Return the [x, y] coordinate for the center point of the cell that contains the specified text.  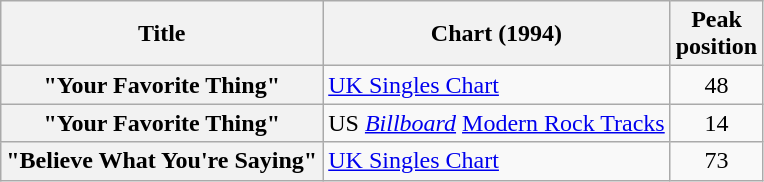
"Believe What You're Saying" [162, 161]
Chart (1994) [497, 34]
Title [162, 34]
73 [716, 161]
Peakposition [716, 34]
14 [716, 123]
48 [716, 85]
US Billboard Modern Rock Tracks [497, 123]
